From the cell containing the given text, extract its center point as [X, Y] coordinate. 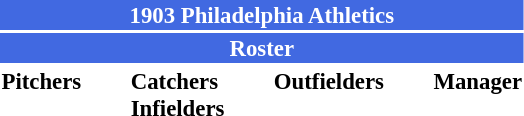
Roster [262, 48]
1903 Philadelphia Athletics [262, 15]
